Output the (x, y) coordinate of the center of the cell containing the given text.  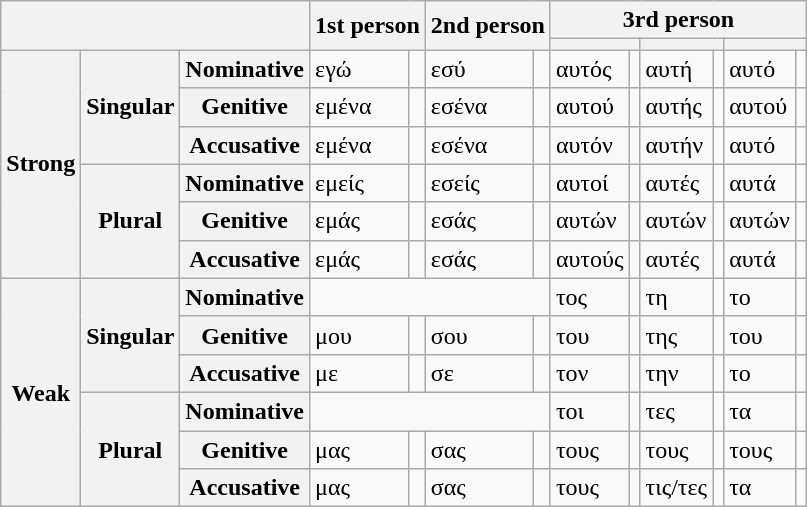
Weak (41, 392)
εγώ (360, 69)
αυτήν (676, 145)
αυτού (760, 107)
αυτόν (590, 145)
αυτoύ (590, 107)
εσείς (479, 183)
σε (479, 373)
εσύ (479, 69)
εμείς (360, 183)
αυτός (590, 69)
1st person (368, 26)
τος (590, 297)
αυτοί (590, 183)
τοι (590, 411)
τη (676, 297)
μου (360, 335)
αυτή (676, 69)
σου (479, 335)
τον (590, 373)
την (676, 373)
τες (676, 411)
αυτούς (590, 259)
της (676, 335)
Strong (41, 164)
τις/τες (676, 488)
3rd person (678, 20)
2nd person (488, 26)
με (360, 373)
αυτής (676, 107)
